For the text-containing cell, return its midpoint in (x, y) coordinate format. 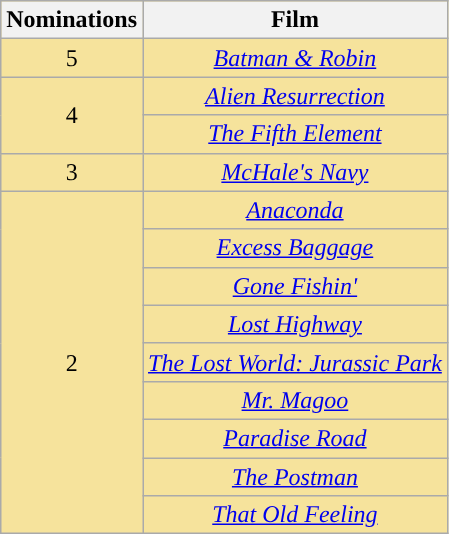
Anaconda (294, 210)
Batman & Robin (294, 58)
McHale's Navy (294, 172)
Film (294, 20)
The Fifth Element (294, 134)
The Lost World: Jurassic Park (294, 362)
The Postman (294, 477)
Nominations (72, 20)
2 (72, 362)
Excess Baggage (294, 248)
Mr. Magoo (294, 400)
3 (72, 172)
Alien Resurrection (294, 96)
Paradise Road (294, 438)
Lost Highway (294, 324)
Gone Fishin' (294, 286)
5 (72, 58)
That Old Feeling (294, 515)
4 (72, 115)
